Provide the (X, Y) coordinate of the cell's center where the given text is located.  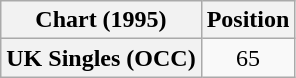
Position (248, 20)
Chart (1995) (101, 20)
65 (248, 58)
UK Singles (OCC) (101, 58)
